Return the [x, y] coordinate for the center point of the cell that contains the specified text.  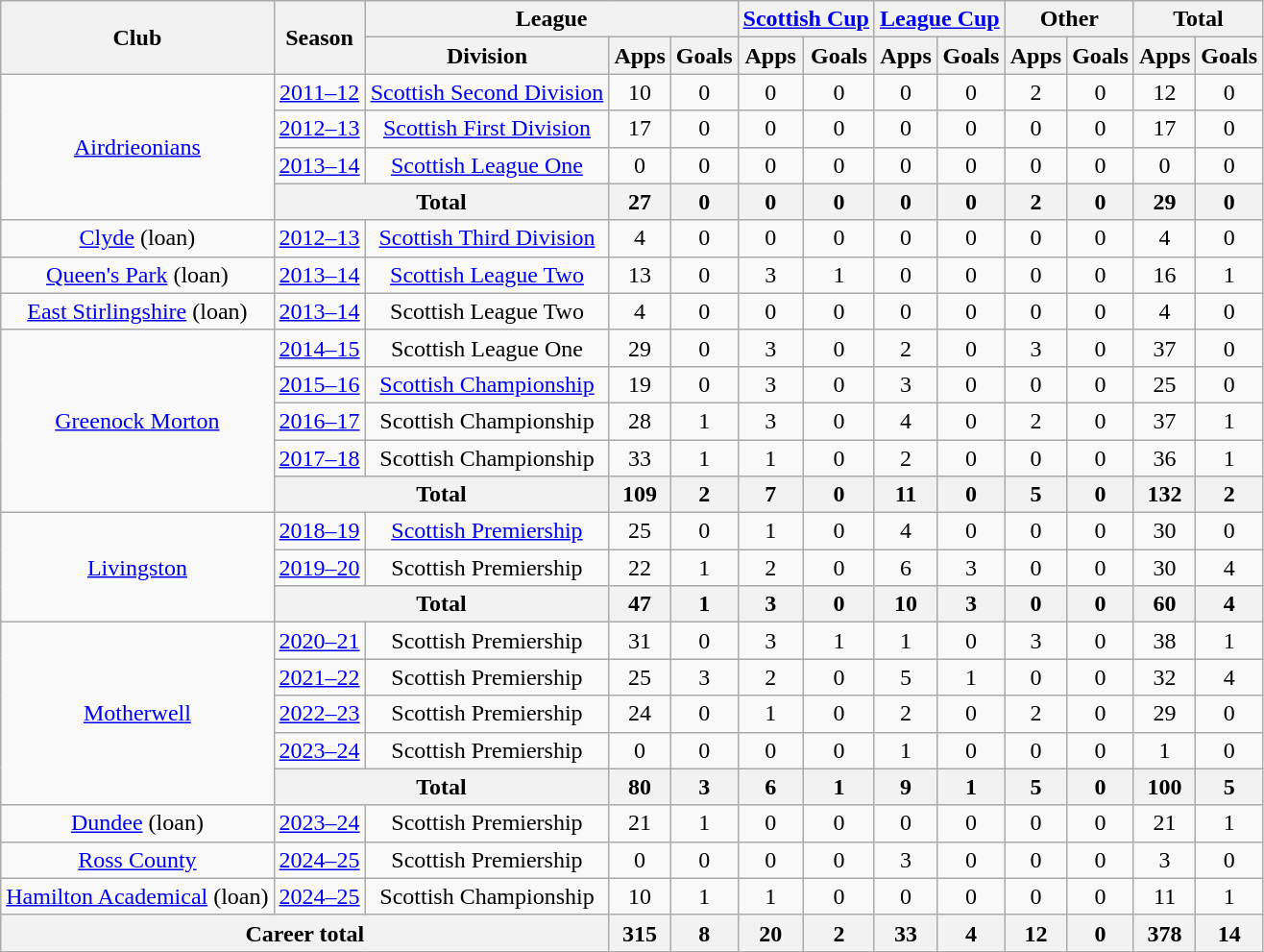
League Cup [939, 19]
80 [640, 787]
Scottish First Division [487, 129]
378 [1164, 933]
8 [704, 933]
2018–19 [319, 531]
2021–22 [319, 677]
47 [640, 604]
13 [640, 275]
19 [640, 384]
Club [137, 37]
Other [1069, 19]
9 [905, 787]
2017–18 [319, 458]
Career total [305, 933]
Clyde (loan) [137, 238]
2022–23 [319, 714]
28 [640, 421]
36 [1164, 458]
Greenock Morton [137, 421]
2015–16 [319, 384]
Division [487, 56]
24 [640, 714]
Season [319, 37]
2011–12 [319, 92]
League [551, 19]
Hamilton Academical (loan) [137, 896]
14 [1229, 933]
Dundee (loan) [137, 823]
2020–21 [319, 641]
East Stirlingshire (loan) [137, 311]
Ross County [137, 860]
2014–15 [319, 348]
38 [1164, 641]
60 [1164, 604]
7 [770, 495]
31 [640, 641]
22 [640, 568]
32 [1164, 677]
20 [770, 933]
100 [1164, 787]
Queen's Park (loan) [137, 275]
Scottish Second Division [487, 92]
315 [640, 933]
Airdrieonians [137, 147]
Livingston [137, 568]
Motherwell [137, 714]
109 [640, 495]
2016–17 [319, 421]
27 [640, 202]
132 [1164, 495]
Scottish Cup [806, 19]
16 [1164, 275]
Scottish Third Division [487, 238]
2019–20 [319, 568]
